Determine the (X, Y) coordinate at the center of the cell enclosing the given text.  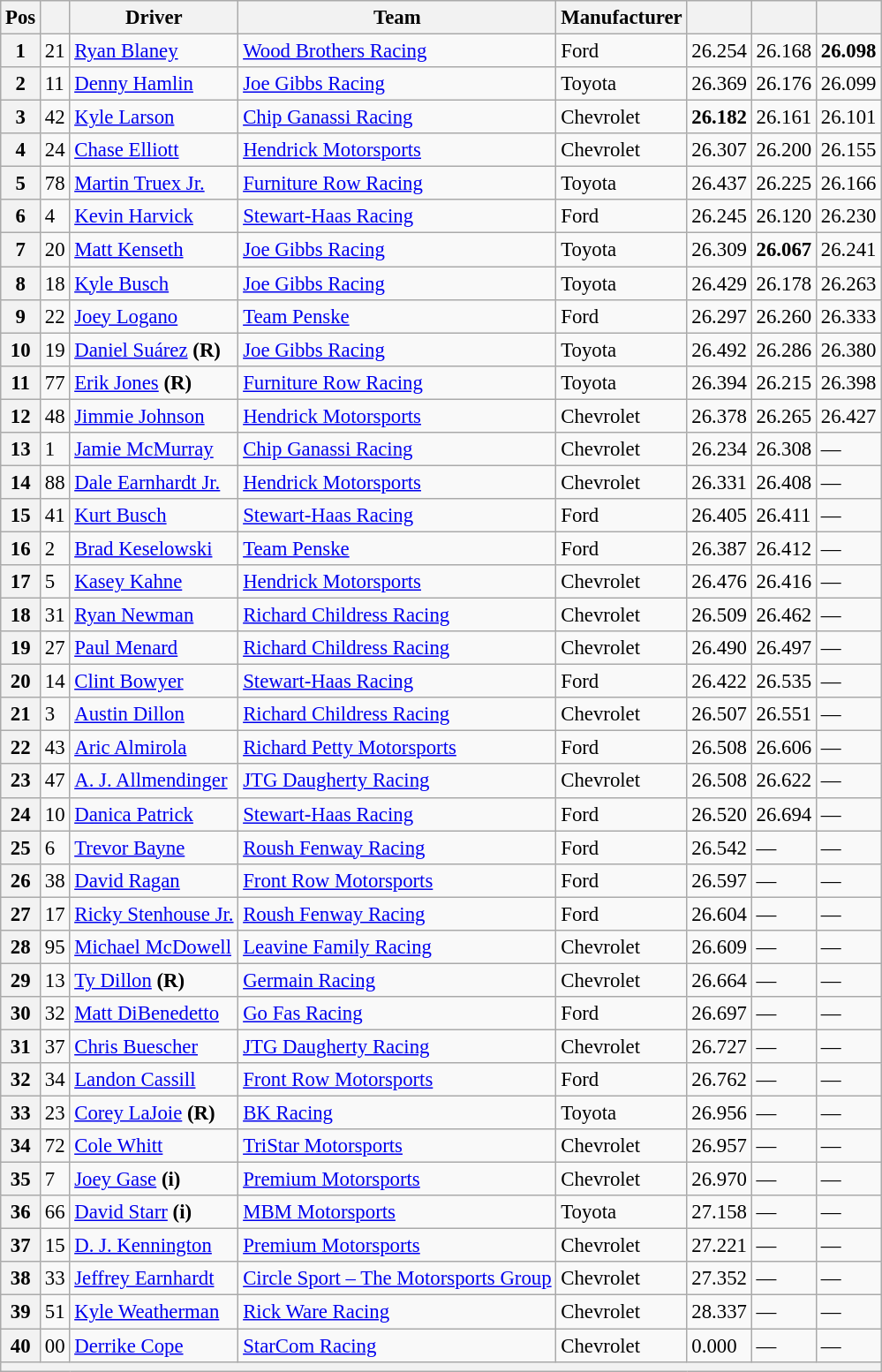
Clint Bowyer (154, 682)
9 (21, 316)
26.155 (849, 150)
26.369 (719, 84)
Corey LaJoie (R) (154, 1113)
26.394 (719, 382)
8 (21, 283)
30 (21, 1014)
Dale Earnhardt Jr. (154, 482)
Manufacturer (622, 18)
26.490 (719, 648)
26.265 (784, 416)
Kevin Harvick (154, 216)
26.697 (719, 1014)
David Ragan (154, 880)
26.200 (784, 150)
26.099 (849, 84)
Austin Dillon (154, 714)
77 (55, 382)
25 (21, 848)
26.260 (784, 316)
Daniel Suárez (R) (154, 350)
26.241 (849, 250)
26.542 (719, 848)
26.101 (849, 117)
Richard Petty Motorsports (397, 748)
Jeffrey Earnhardt (154, 1279)
26.215 (784, 382)
26.234 (719, 449)
26.664 (719, 980)
28.337 (719, 1312)
Kurt Busch (154, 516)
Ryan Blaney (154, 51)
Chris Buescher (154, 1046)
47 (55, 781)
26.422 (719, 682)
26.437 (719, 184)
26.286 (784, 350)
26.408 (784, 482)
26.098 (849, 51)
Jimmie Johnson (154, 416)
Driver (154, 18)
Michael McDowell (154, 947)
MBM Motorsports (397, 1212)
48 (55, 416)
42 (55, 117)
Cole Whitt (154, 1146)
39 (21, 1312)
0.000 (719, 1346)
26.120 (784, 216)
26.182 (719, 117)
Erik Jones (R) (154, 382)
Joey Gase (i) (154, 1180)
Go Fas Racing (397, 1014)
12 (21, 416)
26.476 (719, 582)
26.535 (784, 682)
Kyle Weatherman (154, 1312)
26.604 (719, 914)
26.694 (784, 814)
Ty Dillon (R) (154, 980)
Danica Patrick (154, 814)
26.551 (784, 714)
Kyle Busch (154, 283)
26.263 (849, 283)
26.412 (784, 548)
Wood Brothers Racing (397, 51)
Matt DiBenedetto (154, 1014)
Circle Sport – The Motorsports Group (397, 1279)
29 (21, 980)
26.308 (784, 449)
72 (55, 1146)
Leavine Family Racing (397, 947)
66 (55, 1212)
26.378 (719, 416)
26.427 (849, 416)
StarCom Racing (397, 1346)
26.331 (719, 482)
26.166 (849, 184)
26.225 (784, 184)
88 (55, 482)
26 (21, 880)
26.762 (719, 1080)
41 (55, 516)
D. J. Kennington (154, 1246)
26.520 (719, 814)
26.462 (784, 615)
26.309 (719, 250)
26.380 (849, 350)
28 (21, 947)
36 (21, 1212)
26.411 (784, 516)
27.158 (719, 1212)
Derrike Cope (154, 1346)
26.307 (719, 150)
David Starr (i) (154, 1212)
26.416 (784, 582)
26.161 (784, 117)
26.405 (719, 516)
16 (21, 548)
40 (21, 1346)
26.492 (719, 350)
Rick Ware Racing (397, 1312)
43 (55, 748)
26.176 (784, 84)
Martin Truex Jr. (154, 184)
95 (55, 947)
26.178 (784, 283)
TriStar Motorsports (397, 1146)
26.067 (784, 250)
26.168 (784, 51)
Kasey Kahne (154, 582)
Landon Cassill (154, 1080)
Germain Racing (397, 980)
26.398 (849, 382)
27.221 (719, 1246)
26.609 (719, 947)
BK Racing (397, 1113)
Team (397, 18)
Denny Hamlin (154, 84)
Paul Menard (154, 648)
26.606 (784, 748)
26.429 (719, 283)
35 (21, 1180)
26.509 (719, 615)
Brad Keselowski (154, 548)
00 (55, 1346)
Chase Elliott (154, 150)
Pos (21, 18)
Joey Logano (154, 316)
26.254 (719, 51)
Kyle Larson (154, 117)
26.245 (719, 216)
Matt Kenseth (154, 250)
26.957 (719, 1146)
26.333 (849, 316)
51 (55, 1312)
Aric Almirola (154, 748)
26.970 (719, 1180)
26.727 (719, 1046)
26.387 (719, 548)
26.497 (784, 648)
78 (55, 184)
26.230 (849, 216)
Jamie McMurray (154, 449)
Ryan Newman (154, 615)
Ricky Stenhouse Jr. (154, 914)
Trevor Bayne (154, 848)
26.507 (719, 714)
26.622 (784, 781)
26.956 (719, 1113)
26.597 (719, 880)
26.297 (719, 316)
A. J. Allmendinger (154, 781)
27.352 (719, 1279)
